Scan for the cell matching the given text and deliver its (x, y) coordinate at center. 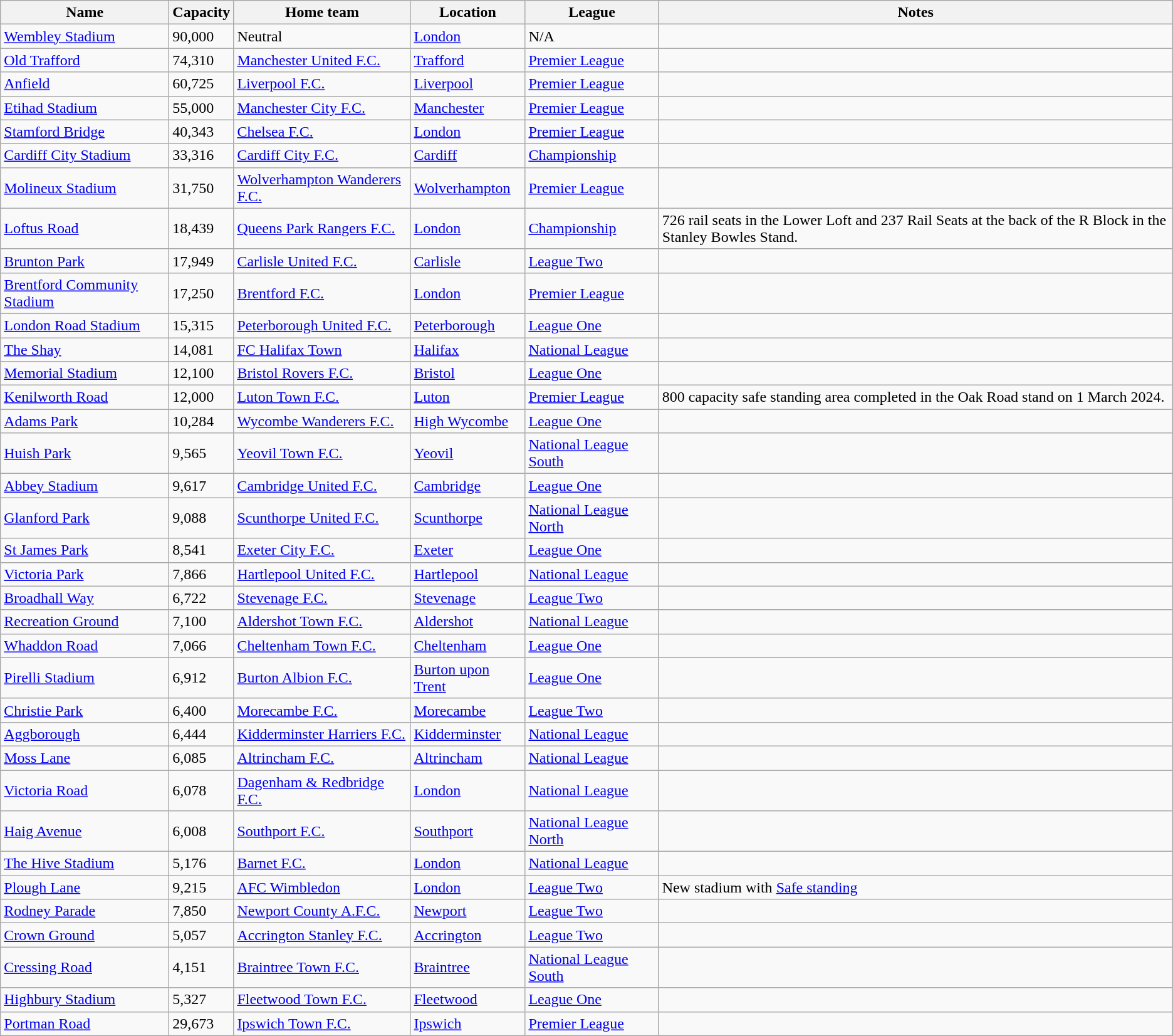
Newport County A.F.C. (322, 911)
33,316 (202, 155)
Braintree (467, 968)
Memorial Stadium (85, 374)
7,866 (202, 574)
Christie Park (85, 710)
Yeovil Town F.C. (322, 454)
League (592, 13)
9,088 (202, 518)
Name (85, 13)
Cambridge United F.C. (322, 486)
9,565 (202, 454)
Luton (467, 397)
9,617 (202, 486)
Southport (467, 831)
Aldershot Town F.C. (322, 622)
Home team (322, 13)
New stadium with Safe standing (915, 887)
55,000 (202, 108)
12,100 (202, 374)
Stevenage (467, 598)
7,850 (202, 911)
Wolverhampton Wanderers F.C. (322, 188)
Hartlepool (467, 574)
Altrincham F.C. (322, 758)
Accrington (467, 935)
Liverpool (467, 84)
Portman Road (85, 1023)
Dagenham & Redbridge F.C. (322, 790)
Kidderminster Harriers F.C. (322, 734)
6,912 (202, 678)
The Shay (85, 349)
Manchester City F.C. (322, 108)
Braintree Town F.C. (322, 968)
Cressing Road (85, 968)
Exeter City F.C. (322, 550)
Carlisle United F.C. (322, 261)
Halifax (467, 349)
Recreation Ground (85, 622)
14,081 (202, 349)
Trafford (467, 60)
6,400 (202, 710)
15,315 (202, 325)
Kidderminster (467, 734)
St James Park (85, 550)
Molineux Stadium (85, 188)
Fleetwood Town F.C. (322, 1000)
Peterborough United F.C. (322, 325)
Huish Park (85, 454)
Hartlepool United F.C. (322, 574)
Newport (467, 911)
Scunthorpe United F.C. (322, 518)
5,176 (202, 864)
Cheltenham (467, 646)
Peterborough (467, 325)
17,949 (202, 261)
Cardiff City F.C. (322, 155)
Altrincham (467, 758)
Victoria Road (85, 790)
FC Halifax Town (322, 349)
Burton Albion F.C. (322, 678)
17,250 (202, 293)
Queens Park Rangers F.C. (322, 228)
6,722 (202, 598)
5,057 (202, 935)
29,673 (202, 1023)
Glanford Park (85, 518)
Carlisle (467, 261)
40,343 (202, 132)
Adams Park (85, 421)
Wolverhampton (467, 188)
Rodney Parade (85, 911)
800 capacity safe standing area completed in the Oak Road stand on 1 March 2024. (915, 397)
London Road Stadium (85, 325)
4,151 (202, 968)
Loftus Road (85, 228)
90,000 (202, 36)
31,750 (202, 188)
Brentford Community Stadium (85, 293)
Bristol (467, 374)
6,078 (202, 790)
Morecambe F.C. (322, 710)
Exeter (467, 550)
Ipswich Town F.C. (322, 1023)
Whaddon Road (85, 646)
Burton upon Trent (467, 678)
Abbey Stadium (85, 486)
Brentford F.C. (322, 293)
Wycombe Wanderers F.C. (322, 421)
7,100 (202, 622)
8,541 (202, 550)
Pirelli Stadium (85, 678)
Ipswich (467, 1023)
Neutral (322, 36)
18,439 (202, 228)
Southport F.C. (322, 831)
Kenilworth Road (85, 397)
Wembley Stadium (85, 36)
Cambridge (467, 486)
726 rail seats in the Lower Loft and 237 Rail Seats at the back of the R Block in the Stanley Bowles Stand. (915, 228)
Moss Lane (85, 758)
Highbury Stadium (85, 1000)
Manchester (467, 108)
60,725 (202, 84)
Accrington Stanley F.C. (322, 935)
Notes (915, 13)
7,066 (202, 646)
Haig Avenue (85, 831)
Victoria Park (85, 574)
Plough Lane (85, 887)
Barnet F.C. (322, 864)
Etihad Stadium (85, 108)
Broadhall Way (85, 598)
N/A (592, 36)
Crown Ground (85, 935)
5,327 (202, 1000)
Old Trafford (85, 60)
12,000 (202, 397)
Bristol Rovers F.C. (322, 374)
AFC Wimbledon (322, 887)
The Hive Stadium (85, 864)
Stevenage F.C. (322, 598)
Cardiff (467, 155)
Yeovil (467, 454)
Cardiff City Stadium (85, 155)
Manchester United F.C. (322, 60)
10,284 (202, 421)
Location (467, 13)
Aldershot (467, 622)
Liverpool F.C. (322, 84)
Cheltenham Town F.C. (322, 646)
74,310 (202, 60)
6,008 (202, 831)
Morecambe (467, 710)
Luton Town F.C. (322, 397)
Aggborough (85, 734)
9,215 (202, 887)
Stamford Bridge (85, 132)
Chelsea F.C. (322, 132)
Fleetwood (467, 1000)
Capacity (202, 13)
Brunton Park (85, 261)
Anfield (85, 84)
High Wycombe (467, 421)
6,444 (202, 734)
Scunthorpe (467, 518)
6,085 (202, 758)
